Determine the [X, Y] coordinate at the center of the cell enclosing the given text.  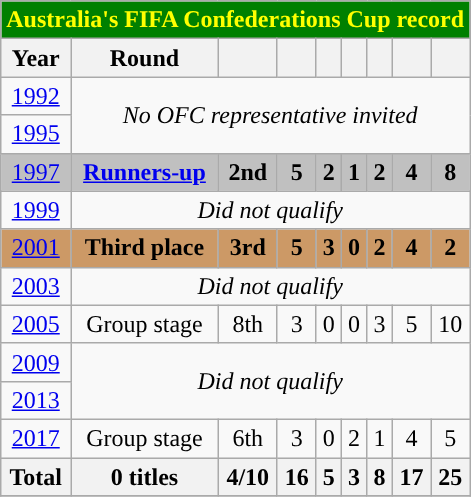
25 [450, 477]
Round [144, 58]
2017 [36, 438]
16 [296, 477]
Year [36, 58]
1995 [36, 134]
2005 [36, 324]
17 [412, 477]
4/10 [248, 477]
0 titles [144, 477]
10 [450, 324]
8th [248, 324]
2nd [248, 172]
Total [36, 477]
6th [248, 438]
1997 [36, 172]
1999 [36, 210]
2003 [36, 286]
1992 [36, 96]
2009 [36, 362]
Australia's FIFA Confederations Cup record [236, 20]
3rd [248, 248]
Runners-up [144, 172]
No OFC representative invited [270, 115]
Third place [144, 248]
2013 [36, 400]
2001 [36, 248]
